Extract the (X, Y) coordinate from the center of the cell holding the provided text.  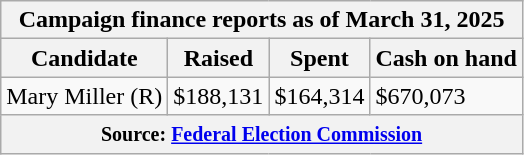
$164,314 (320, 96)
$188,131 (218, 96)
Raised (218, 58)
Cash on hand (446, 58)
$670,073 (446, 96)
Spent (320, 58)
Mary Miller (R) (84, 96)
Source: Federal Election Commission (262, 134)
Candidate (84, 58)
Campaign finance reports as of March 31, 2025 (262, 20)
